Detect which cell encompasses the target text, then output its (X, Y) center coordinate. 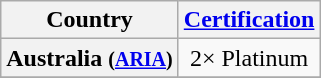
Certification (249, 20)
Country (90, 20)
Australia (ARIA) (90, 58)
2× Platinum (249, 58)
